Detect which cell encompasses the target text, then output its [X, Y] center coordinate. 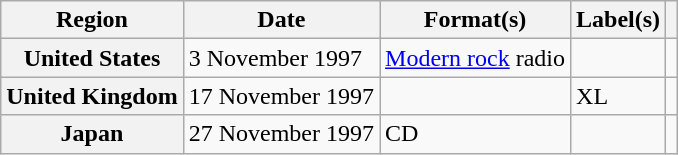
United States [92, 58]
Modern rock radio [476, 58]
Region [92, 20]
CD [476, 134]
27 November 1997 [281, 134]
Date [281, 20]
Label(s) [618, 20]
XL [618, 96]
Format(s) [476, 20]
Japan [92, 134]
United Kingdom [92, 96]
17 November 1997 [281, 96]
3 November 1997 [281, 58]
